Provide the [X, Y] coordinate of the cell's center where the given text is located.  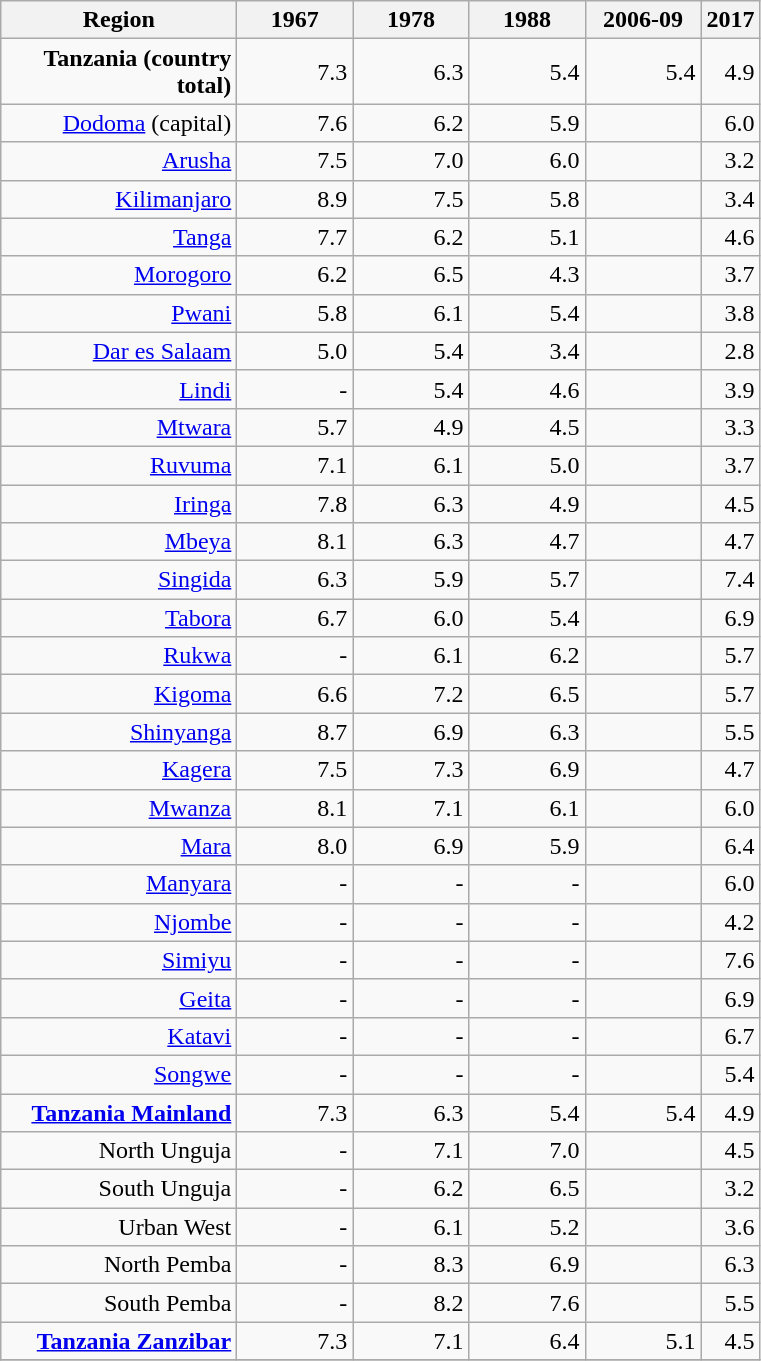
7.2 [411, 694]
4.3 [527, 275]
4.2 [730, 922]
Morogoro [119, 275]
Rukwa [119, 656]
Tanzania (country total) [119, 72]
Iringa [119, 503]
Simiyu [119, 960]
Katavi [119, 1036]
Arusha [119, 161]
Shinyanga [119, 732]
Mbeya [119, 542]
2006-09 [643, 20]
3.8 [730, 313]
Singida [119, 580]
Geita [119, 998]
Dar es Salaam [119, 351]
North Unguja [119, 1151]
Mwanza [119, 808]
Urban West [119, 1227]
8.0 [295, 846]
5.2 [527, 1227]
Tanzania Zanzibar [119, 1341]
1988 [527, 20]
Kigoma [119, 694]
Mtwara [119, 427]
3.9 [730, 389]
Kagera [119, 770]
8.9 [295, 199]
South Unguja [119, 1189]
Ruvuma [119, 465]
7.4 [730, 580]
North Pemba [119, 1265]
Tanga [119, 237]
2017 [730, 20]
8.2 [411, 1303]
1978 [411, 20]
Dodoma (capital) [119, 123]
1967 [295, 20]
6.6 [295, 694]
Region [119, 20]
8.7 [295, 732]
Pwani [119, 313]
7.8 [295, 503]
7.7 [295, 237]
Njombe [119, 922]
South Pemba [119, 1303]
Tanzania Mainland [119, 1113]
8.3 [411, 1265]
3.3 [730, 427]
Manyara [119, 884]
2.8 [730, 351]
Lindi [119, 389]
3.6 [730, 1227]
Mara [119, 846]
Kilimanjaro [119, 199]
Songwe [119, 1074]
Tabora [119, 618]
